Find where the given text appears and provide that cell's center as [X, Y] coordinate. 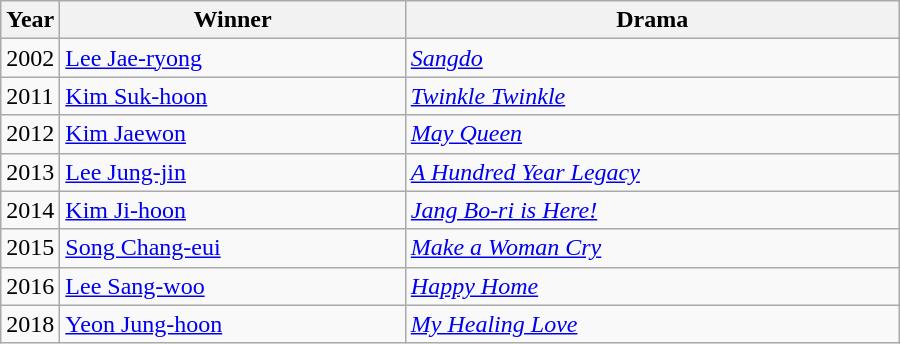
Winner [232, 20]
Kim Ji-hoon [232, 210]
Lee Jae-ryong [232, 58]
Drama [652, 20]
Twinkle Twinkle [652, 96]
My Healing Love [652, 324]
2015 [30, 248]
2002 [30, 58]
Make a Woman Cry [652, 248]
Happy Home [652, 286]
2016 [30, 286]
2014 [30, 210]
2013 [30, 172]
Kim Jaewon [232, 134]
2018 [30, 324]
Sangdo [652, 58]
Kim Suk-hoon [232, 96]
Lee Sang-woo [232, 286]
A Hundred Year Legacy [652, 172]
Lee Jung-jin [232, 172]
Year [30, 20]
Yeon Jung-hoon [232, 324]
Song Chang-eui [232, 248]
Jang Bo-ri is Here! [652, 210]
May Queen [652, 134]
2011 [30, 96]
2012 [30, 134]
